Provide the [X, Y] coordinate of the cell's center where the given text is located.  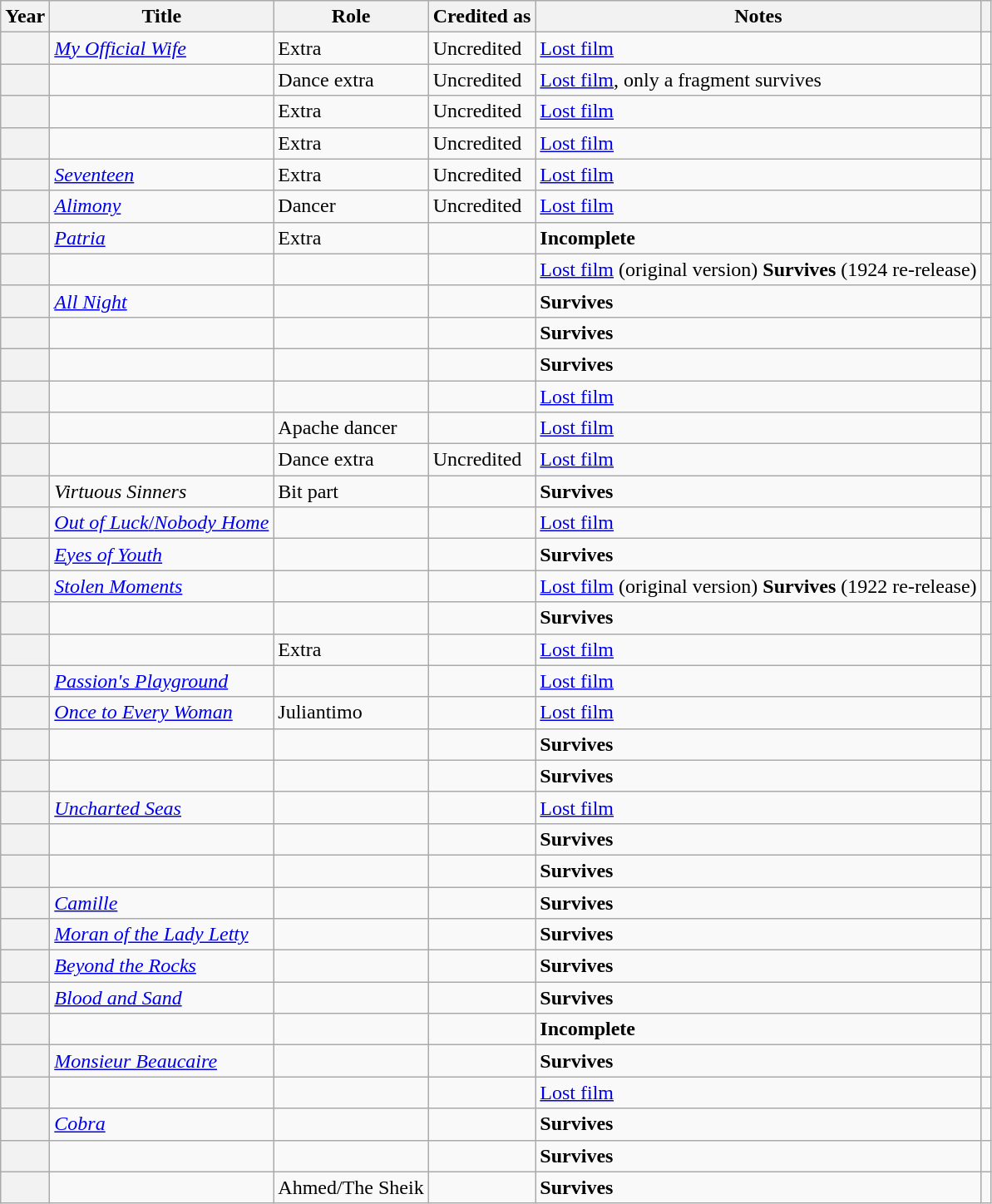
Eyes of Youth [161, 555]
Year [25, 17]
Blood and Sand [161, 998]
Ahmed/The Sheik [351, 1187]
Role [351, 17]
Monsieur Beaucaire [161, 1061]
Moran of the Lady Letty [161, 935]
Virtuous Sinners [161, 491]
Stolen Moments [161, 586]
Beyond the Rocks [161, 966]
My Official Wife [161, 48]
Lost film (original version) Survives (1924 re-release) [758, 269]
Uncharted Seas [161, 807]
Juliantimo [351, 713]
Passion's Playground [161, 681]
Once to Every Woman [161, 713]
Camille [161, 902]
Notes [758, 17]
Lost film, only a fragment survives [758, 80]
Apache dancer [351, 428]
Dancer [351, 206]
Patria [161, 238]
Lost film (original version) Survives (1922 re-release) [758, 586]
Seventeen [161, 175]
Title [161, 17]
Bit part [351, 491]
Alimony [161, 206]
Credited as [482, 17]
Out of Luck/Nobody Home [161, 523]
Cobra [161, 1124]
All Night [161, 301]
